For the text-containing cell, return its midpoint in [X, Y] coordinate format. 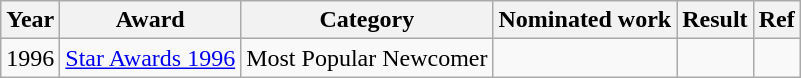
1996 [30, 58]
Nominated work [585, 20]
Star Awards 1996 [150, 58]
Ref [776, 20]
Category [367, 20]
Result [715, 20]
Award [150, 20]
Year [30, 20]
Most Popular Newcomer [367, 58]
